Scan for the cell matching the given text and deliver its (X, Y) coordinate at center. 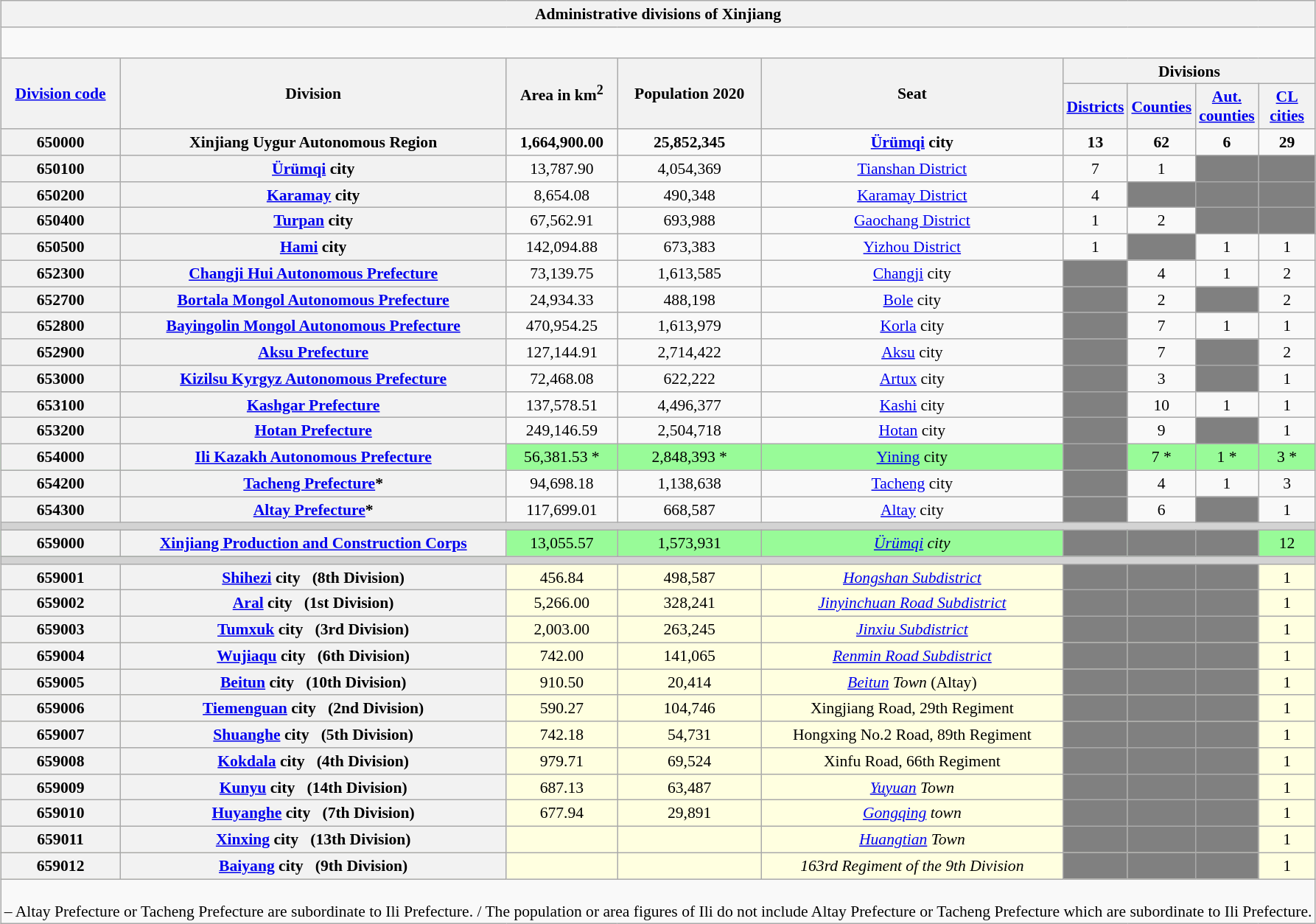
1,613,979 (690, 326)
54,731 (690, 735)
652900 (60, 352)
Bole city (912, 300)
653200 (60, 431)
652800 (60, 326)
659012 (60, 866)
Artux city (912, 379)
Tacheng city (912, 483)
104,746 (690, 708)
142,094.88 (561, 247)
Kunyu city (14th Division) (314, 787)
Changji Hui Autonomous Prefecture (314, 273)
4,496,377 (690, 405)
490,348 (690, 195)
456.84 (561, 577)
Administrative divisions of Xinjiang (659, 14)
659006 (60, 708)
659001 (60, 577)
Kashi city (912, 405)
63,487 (690, 787)
659003 (60, 629)
20,414 (690, 682)
742.00 (561, 656)
Xinfu Road, 66th Regiment (912, 761)
67,562.91 (561, 221)
25,852,345 (690, 142)
Division (314, 93)
29,891 (690, 813)
659009 (60, 787)
CL cities (1287, 106)
Yining city (912, 457)
Karamay city (314, 195)
1,664,900.00 (561, 142)
Aksu Prefecture (314, 352)
13 (1095, 142)
62 (1161, 142)
Xinxing city (13th Division) (314, 839)
Hotan city (912, 431)
650200 (60, 195)
Altay Prefecture* (314, 510)
Gaochang District (912, 221)
69,524 (690, 761)
328,241 (690, 603)
Jinyinchuan Road Subdistrict (912, 603)
Xinjiang Production and Construction Corps (314, 543)
Hongshan Subdistrict (912, 577)
659008 (60, 761)
470,954.25 (561, 326)
73,139.75 (561, 273)
Aral city (1st Division) (314, 603)
653100 (60, 405)
Huyanghe city (7th Division) (314, 813)
Renmin Road Subdistrict (912, 656)
Hongxing No.2 Road, 89th Regiment (912, 735)
12 (1287, 543)
650000 (60, 142)
263,245 (690, 629)
Ili Kazakh Autonomous Prefecture (314, 457)
677.94 (561, 813)
Wujiaqu city (6th Division) (314, 656)
163rd Regiment of the 9th Division (912, 866)
Xinjiang Uygur Autonomous Region (314, 142)
Tianshan District (912, 169)
654200 (60, 483)
56,381.53 * (561, 457)
Korla city (912, 326)
29 (1287, 142)
Aut. counties (1227, 106)
Yuyuan Town (912, 787)
1,613,585 (690, 273)
Shihezi city (8th Division) (314, 577)
Bayingolin Mongol Autonomous Prefecture (314, 326)
Hotan Prefecture (314, 431)
Divisions (1189, 71)
2,504,718 (690, 431)
Kizilsu Kyrgyz Autonomous Prefecture (314, 379)
72,468.08 (561, 379)
10 (1161, 405)
7 * (1161, 457)
652300 (60, 273)
659000 (60, 543)
5,266.00 (561, 603)
590.27 (561, 708)
127,144.91 (561, 352)
Tumxuk city (3rd Division) (314, 629)
Huangtian Town (912, 839)
687.13 (561, 787)
673,383 (690, 247)
9 (1161, 431)
654000 (60, 457)
94,698.18 (561, 483)
Jinxiu Subdistrict (912, 629)
488,198 (690, 300)
668,587 (690, 510)
4,054,369 (690, 169)
Yizhou District (912, 247)
249,146.59 (561, 431)
650500 (60, 247)
137,578.51 (561, 405)
8,654.08 (561, 195)
Population 2020 (690, 93)
Altay city (912, 510)
24,934.33 (561, 300)
Xingjiang Road, 29th Regiment (912, 708)
Turpan city (314, 221)
Beitun city (10th Division) (314, 682)
622,222 (690, 379)
2,848,393 * (690, 457)
Kashgar Prefecture (314, 405)
Tiemenguan city (2nd Division) (314, 708)
Counties (1161, 106)
659004 (60, 656)
Beitun Town (Altay) (912, 682)
Aksu city (912, 352)
Tacheng Prefecture* (314, 483)
659010 (60, 813)
Districts (1095, 106)
Division code (60, 93)
979.71 (561, 761)
652700 (60, 300)
659007 (60, 735)
910.50 (561, 682)
2,003.00 (561, 629)
659002 (60, 603)
13,787.90 (561, 169)
659005 (60, 682)
2,714,422 (690, 352)
Changji city (912, 273)
693,988 (690, 221)
1,573,931 (690, 543)
141,065 (690, 656)
742.18 (561, 735)
659011 (60, 839)
1,138,638 (690, 483)
Karamay District (912, 195)
Area in km2 (561, 93)
Baiyang city (9th Division) (314, 866)
Seat (912, 93)
Shuanghe city (5th Division) (314, 735)
650100 (60, 169)
Hami city (314, 247)
654300 (60, 510)
650400 (60, 221)
3 * (1287, 457)
13,055.57 (561, 543)
Gongqing town (912, 813)
Bortala Mongol Autonomous Prefecture (314, 300)
117,699.01 (561, 510)
Kokdala city (4th Division) (314, 761)
653000 (60, 379)
1 * (1227, 457)
498,587 (690, 577)
